Extract the (X, Y) coordinate from the center of the cell holding the provided text.  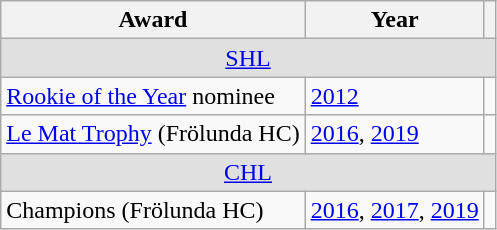
Champions (Frölunda HC) (153, 210)
Le Mat Trophy (Frölunda HC) (153, 134)
2016, 2017, 2019 (394, 210)
CHL (248, 172)
Rookie of the Year nominee (153, 96)
2016, 2019 (394, 134)
SHL (248, 58)
Award (153, 20)
Year (394, 20)
2012 (394, 96)
